Determine the (x, y) coordinate at the center of the cell enclosing the given text.  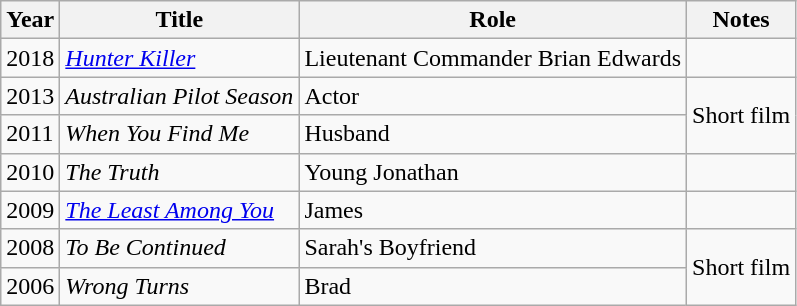
The Truth (180, 172)
2013 (30, 96)
2006 (30, 286)
Young Jonathan (493, 172)
2010 (30, 172)
Role (493, 20)
Hunter Killer (180, 58)
Title (180, 20)
Sarah's Boyfriend (493, 248)
2011 (30, 134)
Year (30, 20)
Wrong Turns (180, 286)
Brad (493, 286)
2018 (30, 58)
Lieutenant Commander Brian Edwards (493, 58)
When You Find Me (180, 134)
Notes (742, 20)
Actor (493, 96)
The Least Among You (180, 210)
Australian Pilot Season (180, 96)
2009 (30, 210)
To Be Continued (180, 248)
Husband (493, 134)
2008 (30, 248)
James (493, 210)
